Return the [X, Y] coordinate for the center point of the cell that contains the specified text.  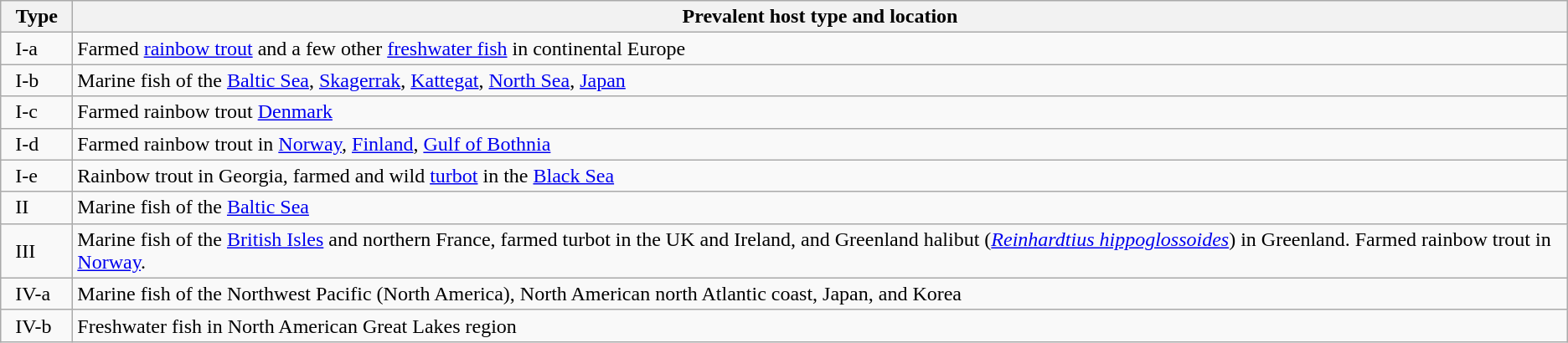
Farmed rainbow trout Denmark [820, 112]
I-d [37, 144]
I-a [37, 49]
Freshwater fish in North American Great Lakes region [820, 325]
Farmed rainbow trout and a few other freshwater fish in continental Europe [820, 49]
I-e [37, 176]
Prevalent host type and location [820, 17]
III [37, 251]
II [37, 207]
Marine fish of the Baltic Sea [820, 207]
IV-b [37, 325]
Marine fish of the Northwest Pacific (North America), North American north Atlantic coast, Japan, and Korea [820, 294]
Marine fish of the Baltic Sea, Skagerrak, Kattegat, North Sea, Japan [820, 80]
I-b [37, 80]
Type [37, 17]
Farmed rainbow trout in Norway, Finland, Gulf of Bothnia [820, 144]
I-c [37, 112]
Rainbow trout in Georgia, farmed and wild turbot in the Black Sea [820, 176]
IV-a [37, 294]
